Return [x, y] of the center of cell containing provided text 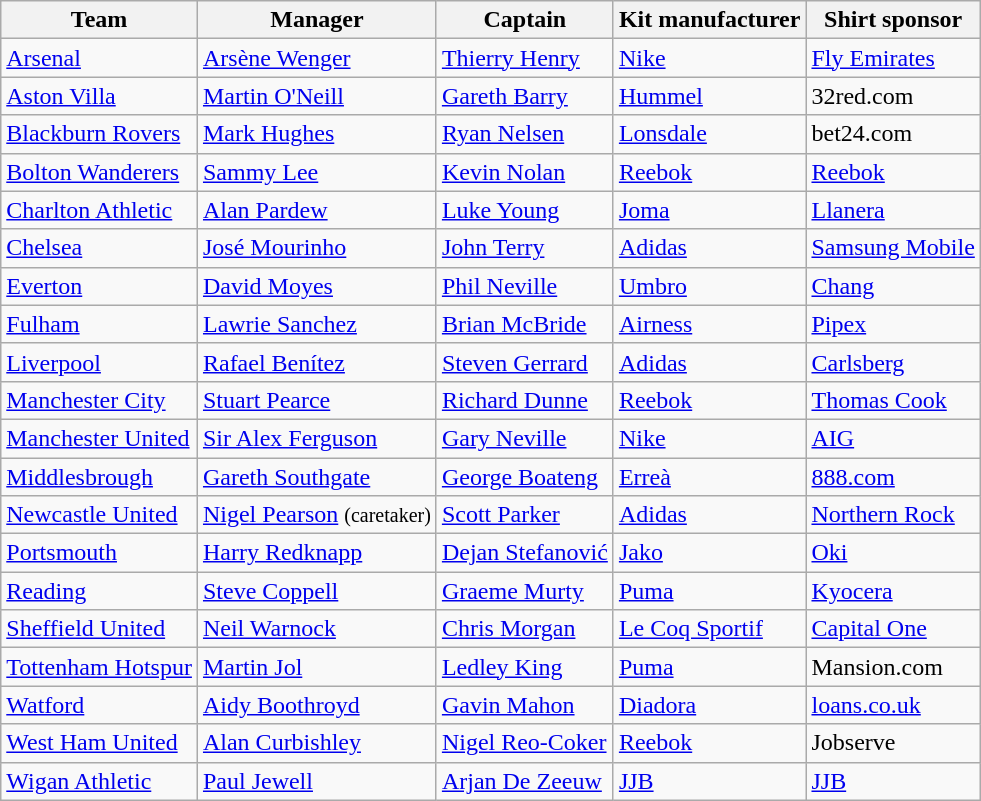
Airness [710, 324]
Le Coq Sportif [710, 629]
Thomas Cook [893, 400]
Chris Morgan [524, 629]
Umbro [710, 286]
Gary Neville [524, 438]
bet24.com [893, 134]
Scott Parker [524, 515]
Pipex [893, 324]
Chelsea [100, 248]
Martin O'Neill [316, 96]
Ledley King [524, 667]
888.com [893, 477]
Bolton Wanderers [100, 172]
Manchester City [100, 400]
Hummel [710, 96]
Gareth Southgate [316, 477]
Steven Gerrard [524, 362]
Nigel Reo-Coker [524, 743]
Jako [710, 553]
Richard Dunne [524, 400]
Dejan Stefanović [524, 553]
Diadora [710, 705]
Fulham [100, 324]
Ryan Nelsen [524, 134]
Northern Rock [893, 515]
Wigan Athletic [100, 781]
Newcastle United [100, 515]
Jobserve [893, 743]
Nigel Pearson (caretaker) [316, 515]
32red.com [893, 96]
loans.co.uk [893, 705]
John Terry [524, 248]
Alan Curbishley [316, 743]
Mark Hughes [316, 134]
José Mourinho [316, 248]
Capital One [893, 629]
Steve Coppell [316, 591]
Liverpool [100, 362]
Martin Jol [316, 667]
Gareth Barry [524, 96]
Team [100, 20]
Blackburn Rovers [100, 134]
Manchester United [100, 438]
Gavin Mahon [524, 705]
Manager [316, 20]
Lonsdale [710, 134]
Samsung Mobile [893, 248]
AIG [893, 438]
Watford [100, 705]
Arsène Wenger [316, 58]
Everton [100, 286]
Brian McBride [524, 324]
Lawrie Sanchez [316, 324]
Captain [524, 20]
Llanera [893, 210]
Sir Alex Ferguson [316, 438]
Rafael Benítez [316, 362]
Oki [893, 553]
Sheffield United [100, 629]
Reading [100, 591]
Erreà [710, 477]
Middlesbrough [100, 477]
Neil Warnock [316, 629]
George Boateng [524, 477]
Portsmouth [100, 553]
Alan Pardew [316, 210]
Shirt sponsor [893, 20]
Mansion.com [893, 667]
Phil Neville [524, 286]
Kevin Nolan [524, 172]
Harry Redknapp [316, 553]
Kyocera [893, 591]
Stuart Pearce [316, 400]
Chang [893, 286]
Aston Villa [100, 96]
Tottenham Hotspur [100, 667]
Graeme Murty [524, 591]
Kit manufacturer [710, 20]
Paul Jewell [316, 781]
Aidy Boothroyd [316, 705]
David Moyes [316, 286]
Luke Young [524, 210]
Sammy Lee [316, 172]
Joma [710, 210]
Charlton Athletic [100, 210]
Carlsberg [893, 362]
Thierry Henry [524, 58]
West Ham United [100, 743]
Arsenal [100, 58]
Arjan De Zeeuw [524, 781]
Fly Emirates [893, 58]
